Return the (X, Y) coordinate for the center point of the cell that contains the specified text.  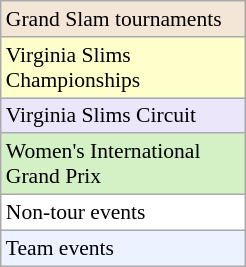
Women's International Grand Prix (124, 164)
Virginia Slims Championships (124, 68)
Virginia Slims Circuit (124, 116)
Non-tour events (124, 213)
Team events (124, 248)
Grand Slam tournaments (124, 19)
